From the cell containing the given text, extract its center point as [X, Y] coordinate. 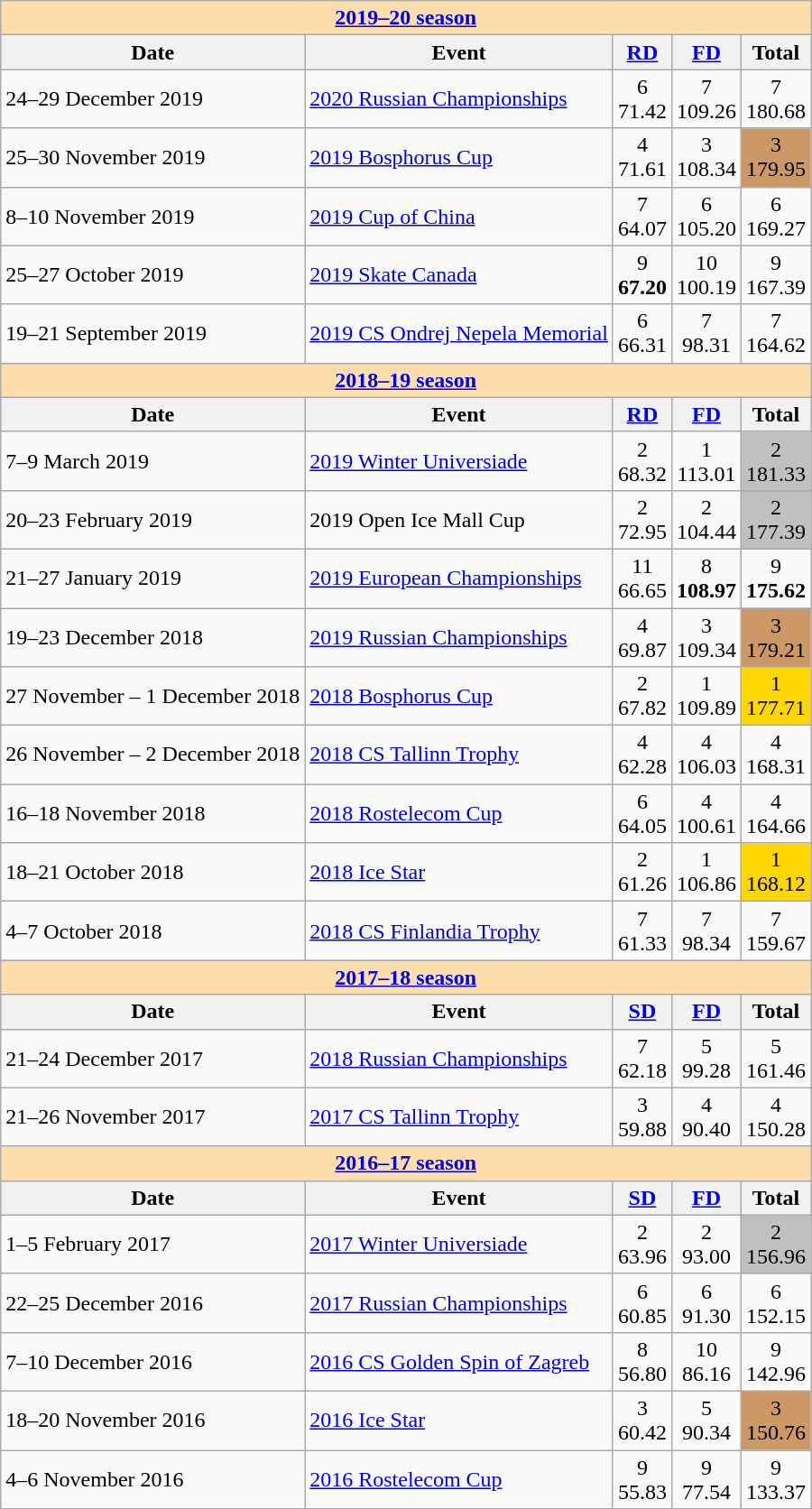
3 59.88 [642, 1117]
2019 Cup of China [459, 217]
5 99.28 [706, 1058]
11 66.65 [642, 578]
2 181.33 [776, 460]
22–25 December 2016 [153, 1303]
18–20 November 2016 [153, 1421]
6 152.15 [776, 1303]
19–23 December 2018 [153, 637]
2019 Winter Universiade [459, 460]
2 61.26 [642, 872]
4 62.28 [642, 754]
3 108.34 [706, 157]
10 86.16 [706, 1361]
2016 CS Golden Spin of Zagreb [459, 1361]
7 62.18 [642, 1058]
16–18 November 2018 [153, 814]
8–10 November 2019 [153, 217]
4 164.66 [776, 814]
9 67.20 [642, 274]
2017–18 season [406, 977]
2 63.96 [642, 1244]
2018 Russian Championships [459, 1058]
6 169.27 [776, 217]
2016–17 season [406, 1163]
2018 Ice Star [459, 872]
2 93.00 [706, 1244]
7 180.68 [776, 99]
27 November – 1 December 2018 [153, 697]
3 179.21 [776, 637]
2 104.44 [706, 520]
25–27 October 2019 [153, 274]
3 60.42 [642, 1421]
7–10 December 2016 [153, 1361]
7 109.26 [706, 99]
4 150.28 [776, 1117]
2017 Winter Universiade [459, 1244]
6 91.30 [706, 1303]
2 67.82 [642, 697]
1 113.01 [706, 460]
1 109.89 [706, 697]
6 66.31 [642, 334]
6 60.85 [642, 1303]
9 142.96 [776, 1361]
2 156.96 [776, 1244]
21–27 January 2019 [153, 578]
4 168.31 [776, 754]
19–21 September 2019 [153, 334]
24–29 December 2019 [153, 99]
2019 Bosphorus Cup [459, 157]
7 61.33 [642, 931]
6 71.42 [642, 99]
4 100.61 [706, 814]
9 175.62 [776, 578]
25–30 November 2019 [153, 157]
2018 Bosphorus Cup [459, 697]
2019 Skate Canada [459, 274]
7 98.34 [706, 931]
3 109.34 [706, 637]
4 90.40 [706, 1117]
2018 CS Tallinn Trophy [459, 754]
26 November – 2 December 2018 [153, 754]
7 159.67 [776, 931]
4 69.87 [642, 637]
9 133.37 [776, 1478]
8 56.80 [642, 1361]
1 106.86 [706, 872]
5 90.34 [706, 1421]
4 106.03 [706, 754]
2017 Russian Championships [459, 1303]
7 164.62 [776, 334]
3 150.76 [776, 1421]
18–21 October 2018 [153, 872]
4–7 October 2018 [153, 931]
1–5 February 2017 [153, 1244]
7 64.07 [642, 217]
1 168.12 [776, 872]
10 100.19 [706, 274]
2 72.95 [642, 520]
6 105.20 [706, 217]
6 64.05 [642, 814]
21–26 November 2017 [153, 1117]
7 98.31 [706, 334]
2018–19 season [406, 380]
2018 Rostelecom Cup [459, 814]
4–6 November 2016 [153, 1478]
9 55.83 [642, 1478]
2018 CS Finlandia Trophy [459, 931]
7–9 March 2019 [153, 460]
5 161.46 [776, 1058]
9 167.39 [776, 274]
2016 Rostelecom Cup [459, 1478]
20–23 February 2019 [153, 520]
8 108.97 [706, 578]
2020 Russian Championships [459, 99]
2019 Russian Championships [459, 637]
1 177.71 [776, 697]
21–24 December 2017 [153, 1058]
2019–20 season [406, 18]
2016 Ice Star [459, 1421]
9 77.54 [706, 1478]
2 68.32 [642, 460]
4 71.61 [642, 157]
2 177.39 [776, 520]
2017 CS Tallinn Trophy [459, 1117]
3 179.95 [776, 157]
2019 Open Ice Mall Cup [459, 520]
2019 European Championships [459, 578]
2019 CS Ondrej Nepela Memorial [459, 334]
